Capture the cell that displays the provided text and extract its (x, y) central coordinate. 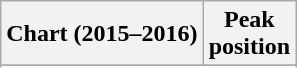
Peakposition (249, 34)
Chart (2015–2016) (102, 34)
